Determine the (x, y) coordinate at the center of the cell enclosing the given text.  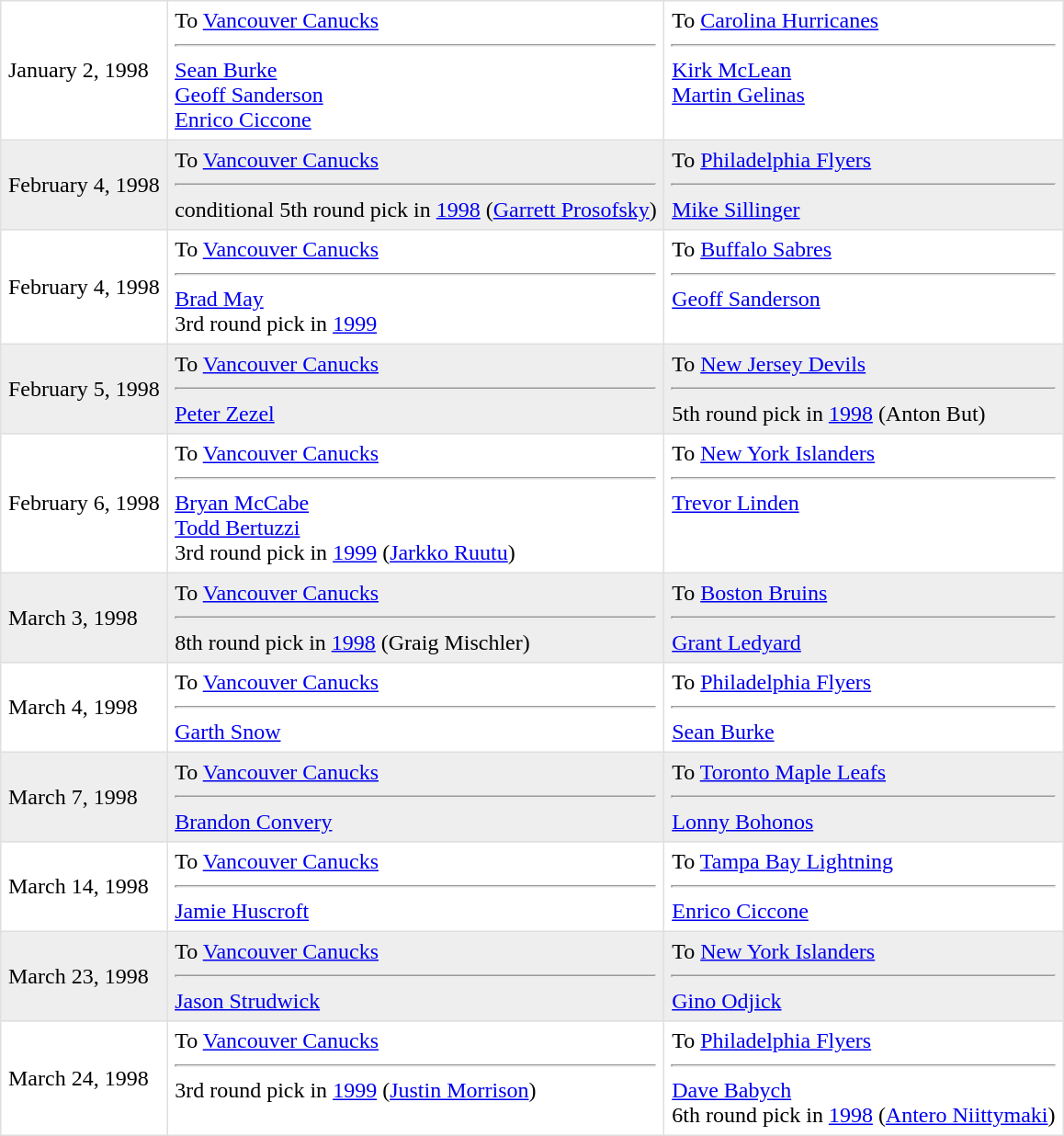
March 14, 1998 (85, 887)
To Philadelphia Flyers Sean Burke (864, 708)
To Carolina Hurricanes Kirk McLeanMartin Gelinas (864, 71)
To New Jersey Devils 5th round pick in 1998 (Anton But) (864, 389)
To Vancouver Canucks conditional 5th round pick in 1998 (Garrett Prosofsky) (415, 185)
To Philadelphia Flyers Mike Sillinger (864, 185)
To Vancouver Canucks Sean BurkeGeoff SandersonEnrico Ciccone (415, 71)
March 23, 1998 (85, 976)
To Vancouver Canucks Jason Strudwick (415, 976)
To Vancouver Canucks Garth Snow (415, 708)
To Vancouver Canucks 3rd round pick in 1999 (Justin Morrison) (415, 1078)
To Vancouver Canucks Bryan McCabeTodd Bertuzzi3rd round pick in 1999 (Jarkko Ruutu) (415, 504)
To Vancouver Canucks Brandon Convery (415, 797)
To Vancouver Canucks Jamie Huscroft (415, 887)
To New York Islanders Trevor Linden (864, 504)
To Tampa Bay Lightning Enrico Ciccone (864, 887)
March 3, 1998 (85, 618)
March 24, 1998 (85, 1078)
March 4, 1998 (85, 708)
To Toronto Maple Leafs Lonny Bohonos (864, 797)
February 6, 1998 (85, 504)
To Vancouver Canucks Brad May3rd round pick in 1999 (415, 287)
To Vancouver Canucks 8th round pick in 1998 (Graig Mischler) (415, 618)
To Buffalo Sabres Geoff Sanderson (864, 287)
March 7, 1998 (85, 797)
To Vancouver Canucks Peter Zezel (415, 389)
To New York Islanders Gino Odjick (864, 976)
January 2, 1998 (85, 71)
To Philadelphia Flyers Dave Babych6th round pick in 1998 (Antero Niittymaki) (864, 1078)
To Boston Bruins Grant Ledyard (864, 618)
February 5, 1998 (85, 389)
